Capture the cell that displays the provided text and extract its (x, y) central coordinate. 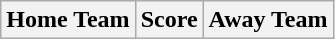
Away Team (268, 20)
Score (169, 20)
Home Team (68, 20)
